From the cell containing the given text, extract its center point as [x, y] coordinate. 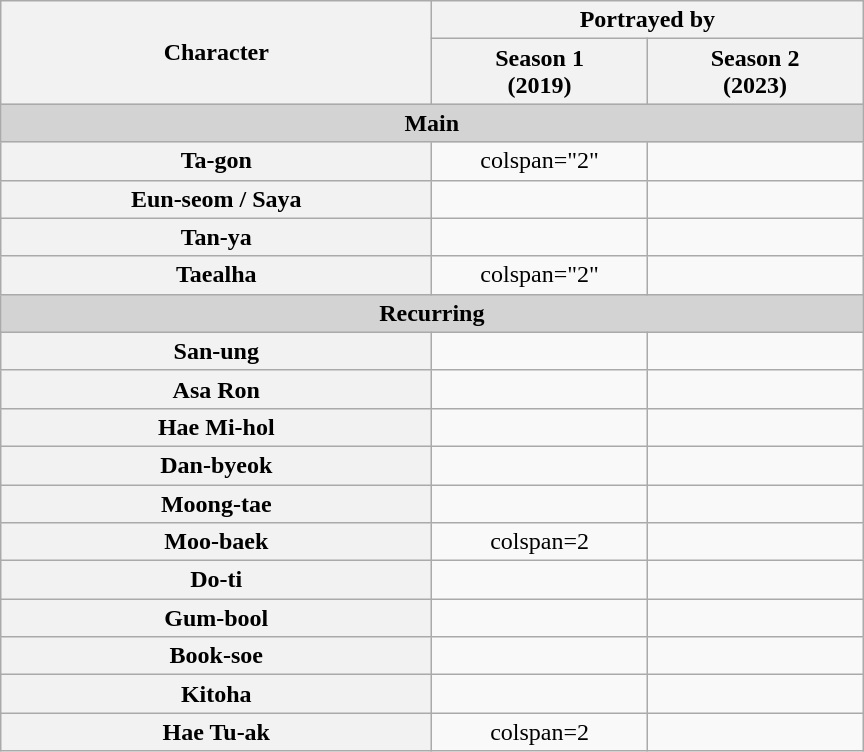
Moong-tae [216, 503]
Eun-seom / Saya [216, 199]
Dan-byeok [216, 465]
Hae Mi-hol [216, 427]
Do-ti [216, 580]
Portrayed by [648, 20]
Book-soe [216, 656]
Hae Tu-ak [216, 732]
Tan-ya [216, 237]
Taealha [216, 275]
Gum-bool [216, 618]
San-ung [216, 351]
Ta-gon [216, 161]
Asa Ron [216, 389]
Character [216, 52]
Main [432, 123]
Kitoha [216, 694]
Season 2(2023) [755, 72]
Season 1(2019) [540, 72]
Recurring [432, 313]
Moo-baek [216, 542]
